Locate the cell with the specified text and output its (X, Y) center coordinate. 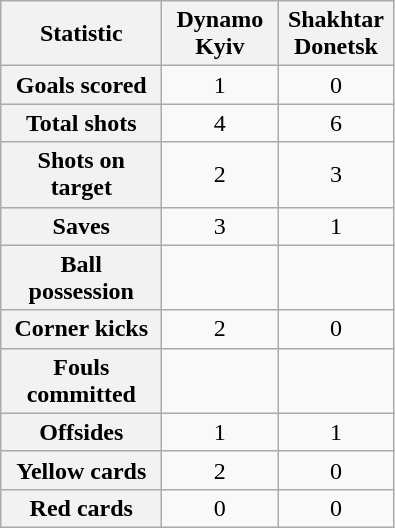
Shots on target (82, 174)
Statistic (82, 34)
Saves (82, 226)
Total shots (82, 123)
6 (336, 123)
Corner kicks (82, 329)
Offsides (82, 432)
Dynamo Kyiv (220, 34)
4 (220, 123)
Ball possession (82, 278)
Goals scored (82, 85)
Yellow cards (82, 470)
Fouls committed (82, 380)
Shakhtar Donetsk (336, 34)
Red cards (82, 508)
